Return the [x, y] coordinate for the center point of the cell that contains the specified text.  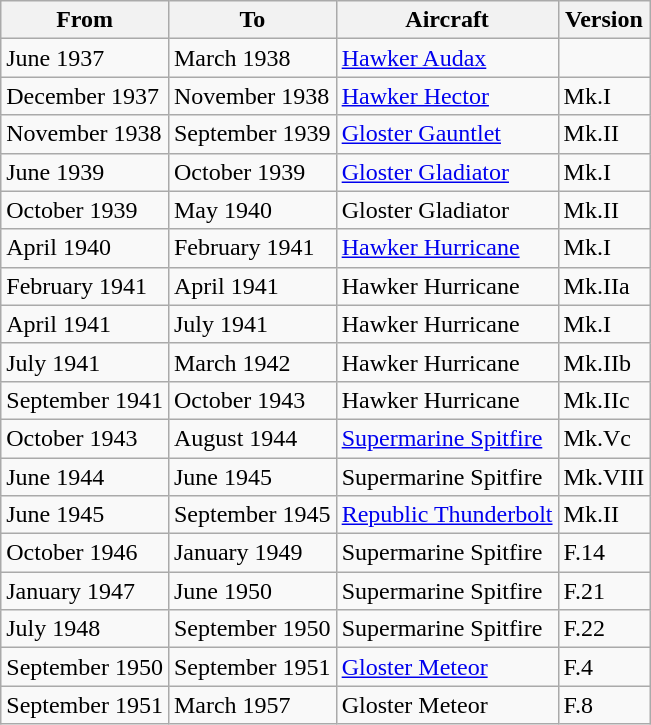
August 1944 [252, 438]
F.8 [604, 705]
October 1946 [85, 553]
Mk.IIc [604, 400]
Mk.VIII [604, 477]
Mk.IIa [604, 286]
June 1939 [85, 172]
March 1938 [252, 58]
Mk.Vc [604, 438]
Republic Thunderbolt [447, 515]
F.4 [604, 667]
January 1949 [252, 553]
May 1940 [252, 210]
Version [604, 20]
Hawker Hector [447, 96]
April 1940 [85, 248]
September 1941 [85, 400]
To [252, 20]
December 1937 [85, 96]
July 1948 [85, 629]
From [85, 20]
F.21 [604, 591]
September 1945 [252, 515]
June 1944 [85, 477]
Hawker Audax [447, 58]
September 1939 [252, 134]
F.14 [604, 553]
Gloster Gauntlet [447, 134]
June 1950 [252, 591]
Aircraft [447, 20]
Mk.IIb [604, 362]
January 1947 [85, 591]
F.22 [604, 629]
June 1937 [85, 58]
March 1942 [252, 362]
March 1957 [252, 705]
